Output the (x, y) coordinate of the center of the cell containing the given text.  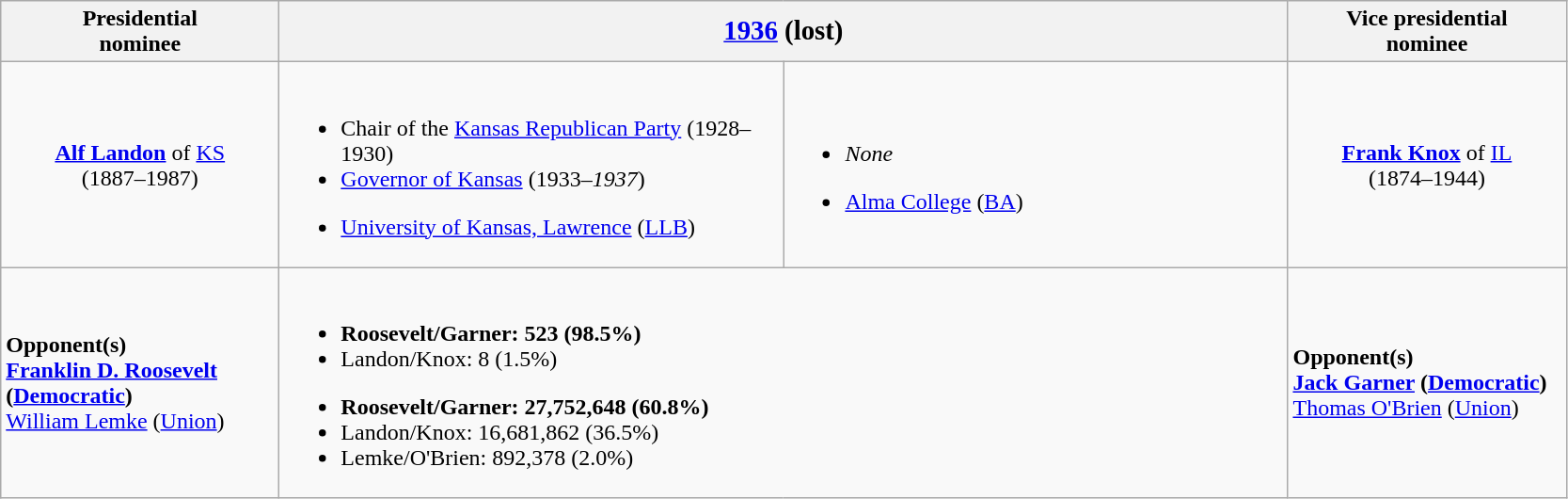
Opponent(s)Jack Garner (Democratic)Thomas O'Brien (Union) (1427, 382)
Opponent(s)Franklin D. Roosevelt (Democratic)William Lemke (Union) (140, 382)
Alf Landon of KS(1887–1987) (140, 165)
Chair of the Kansas Republican Party (1928–1930)Governor of Kansas (1933–1937)University of Kansas, Lawrence (LLB) (531, 165)
Presidentialnominee (140, 32)
Roosevelt/Garner: 523 (98.5%)Landon/Knox: 8 (1.5%)Roosevelt/Garner: 27,752,648 (60.8%)Landon/Knox: 16,681,862 (36.5%)Lemke/O'Brien: 892,378 (2.0%) (784, 382)
1936 (lost) (784, 32)
NoneAlma College (BA) (1036, 165)
Vice presidentialnominee (1427, 32)
Frank Knox of IL(1874–1944) (1427, 165)
